Search for the cell housing the specified text and yield its (X, Y) center coordinate. 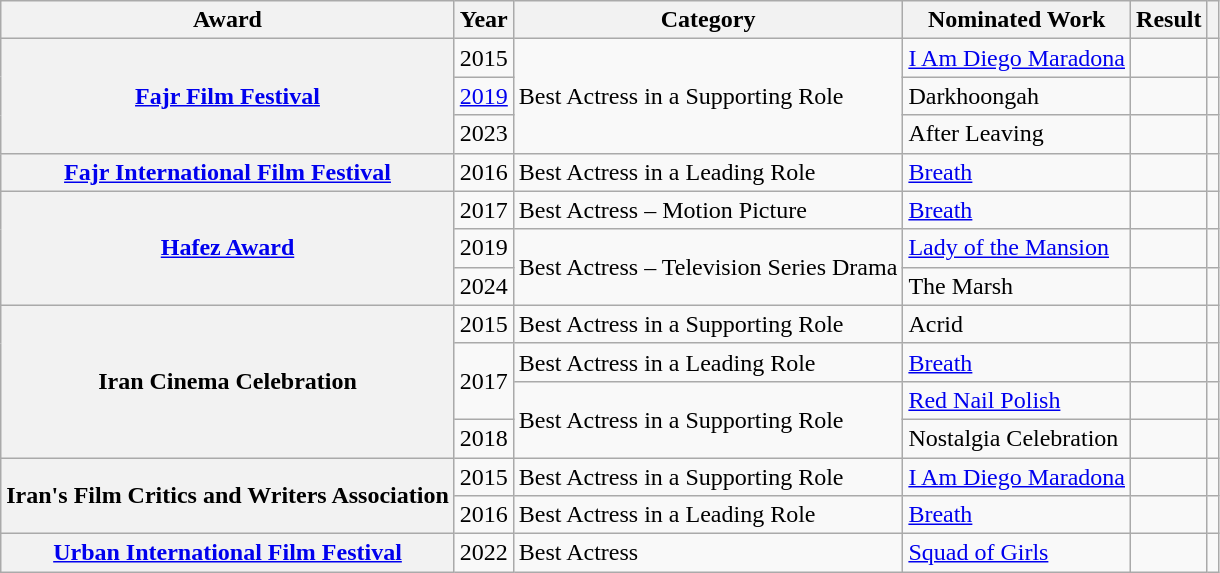
Fajr International Film Festival (228, 172)
Urban International Film Festival (228, 553)
2023 (484, 134)
Darkhoongah (1017, 96)
2024 (484, 286)
Iran's Film Critics and Writers Association (228, 496)
2018 (484, 438)
Award (228, 20)
Acrid (1017, 324)
Category (708, 20)
Nostalgia Celebration (1017, 438)
After Leaving (1017, 134)
Squad of Girls (1017, 553)
Hafez Award (228, 248)
Fajr Film Festival (228, 96)
Iran Cinema Celebration (228, 381)
The Marsh (1017, 286)
Lady of the Mansion (1017, 248)
2022 (484, 553)
Best Actress – Motion Picture (708, 210)
Red Nail Polish (1017, 400)
Year (484, 20)
Best Actress – Television Series Drama (708, 267)
Best Actress (708, 553)
Result (1169, 20)
Nominated Work (1017, 20)
